Detect which cell encompasses the target text, then output its [x, y] center coordinate. 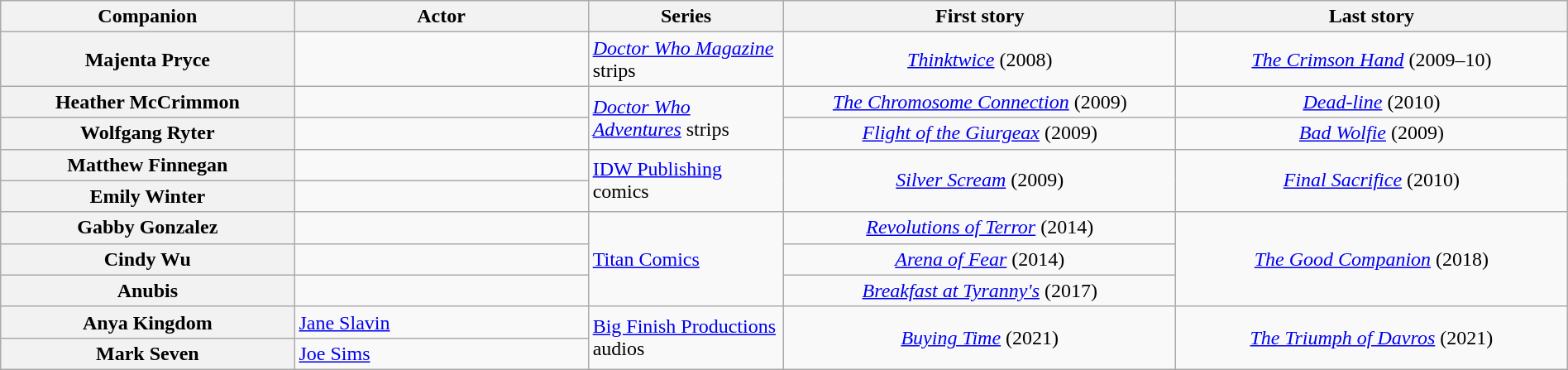
Cindy Wu [147, 259]
Bad Wolfie (2009) [1372, 133]
Emily Winter [147, 196]
Revolutions of Terror (2014) [980, 228]
Final Sacrifice (2010) [1372, 180]
Dead-line (2010) [1372, 102]
Gabby Gonzalez [147, 228]
The Good Companion (2018) [1372, 259]
The Chromosome Connection (2009) [980, 102]
Anubis [147, 291]
Doctor Who Magazine strips [686, 60]
Heather McCrimmon [147, 102]
Mark Seven [147, 353]
The Crimson Hand (2009–10) [1372, 60]
The Triumph of Davros (2021) [1372, 338]
Titan Comics [686, 259]
Anya Kingdom [147, 322]
Actor [442, 17]
Silver Scream (2009) [980, 180]
Joe Sims [442, 353]
Doctor Who Adventures strips [686, 118]
Jane Slavin [442, 322]
Companion [147, 17]
Matthew Finnegan [147, 165]
First story [980, 17]
Thinktwice (2008) [980, 60]
Arena of Fear (2014) [980, 259]
Big Finish Productions audios [686, 338]
Last story [1372, 17]
Series [686, 17]
Wolfgang Ryter [147, 133]
Buying Time (2021) [980, 338]
Majenta Pryce [147, 60]
Breakfast at Tyranny's (2017) [980, 291]
IDW Publishing comics [686, 180]
Flight of the Giurgeax (2009) [980, 133]
